Extract the (X, Y) coordinate from the center of the cell holding the provided text.  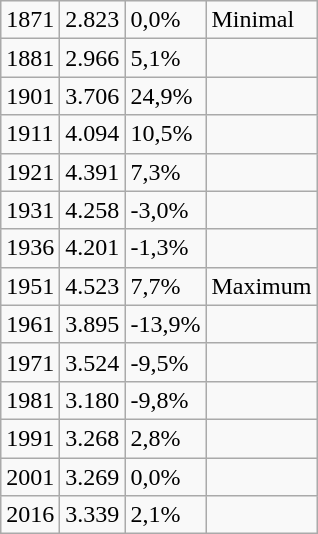
Maximum (262, 286)
1921 (30, 172)
2001 (30, 477)
-1,3% (166, 248)
1871 (30, 20)
1961 (30, 324)
-13,9% (166, 324)
3.524 (92, 362)
5,1% (166, 58)
3.339 (92, 515)
1911 (30, 134)
-9,5% (166, 362)
2,1% (166, 515)
3.269 (92, 477)
4.258 (92, 210)
2016 (30, 515)
1881 (30, 58)
4.201 (92, 248)
3.180 (92, 400)
7,3% (166, 172)
-3,0% (166, 210)
3.895 (92, 324)
24,9% (166, 96)
-9,8% (166, 400)
4.391 (92, 172)
4.523 (92, 286)
1991 (30, 438)
1981 (30, 400)
2.966 (92, 58)
1951 (30, 286)
3.268 (92, 438)
1901 (30, 96)
4.094 (92, 134)
1931 (30, 210)
10,5% (166, 134)
2,8% (166, 438)
Minimal (262, 20)
3.706 (92, 96)
1971 (30, 362)
2.823 (92, 20)
7,7% (166, 286)
1936 (30, 248)
